Locate the cell with the specified text and output its (X, Y) center coordinate. 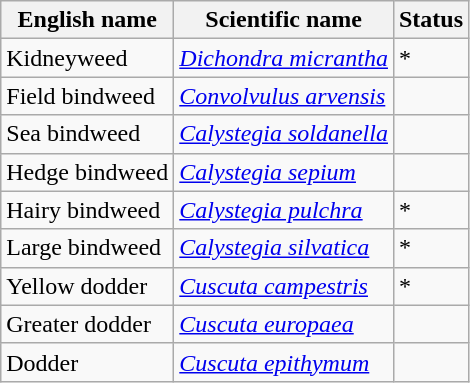
Large bindweed (88, 248)
Status (430, 20)
Hairy bindweed (88, 210)
Sea bindweed (88, 134)
English name (88, 20)
Kidneyweed (88, 58)
Convolvulus arvensis (284, 96)
Calystegia soldanella (284, 134)
Calystegia silvatica (284, 248)
Cuscuta epithymum (284, 362)
Cuscuta europaea (284, 324)
Calystegia pulchra (284, 210)
Dichondra micrantha (284, 58)
Greater dodder (88, 324)
Yellow dodder (88, 286)
Calystegia sepium (284, 172)
Field bindweed (88, 96)
Hedge bindweed (88, 172)
Cuscuta campestris (284, 286)
Dodder (88, 362)
Scientific name (284, 20)
